Identify which cell holds the provided text, then report its (x, y) central coordinate. 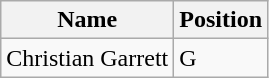
Name (88, 20)
G (221, 58)
Position (221, 20)
Christian Garrett (88, 58)
